Output the [X, Y] coordinate of the center of the cell containing the given text.  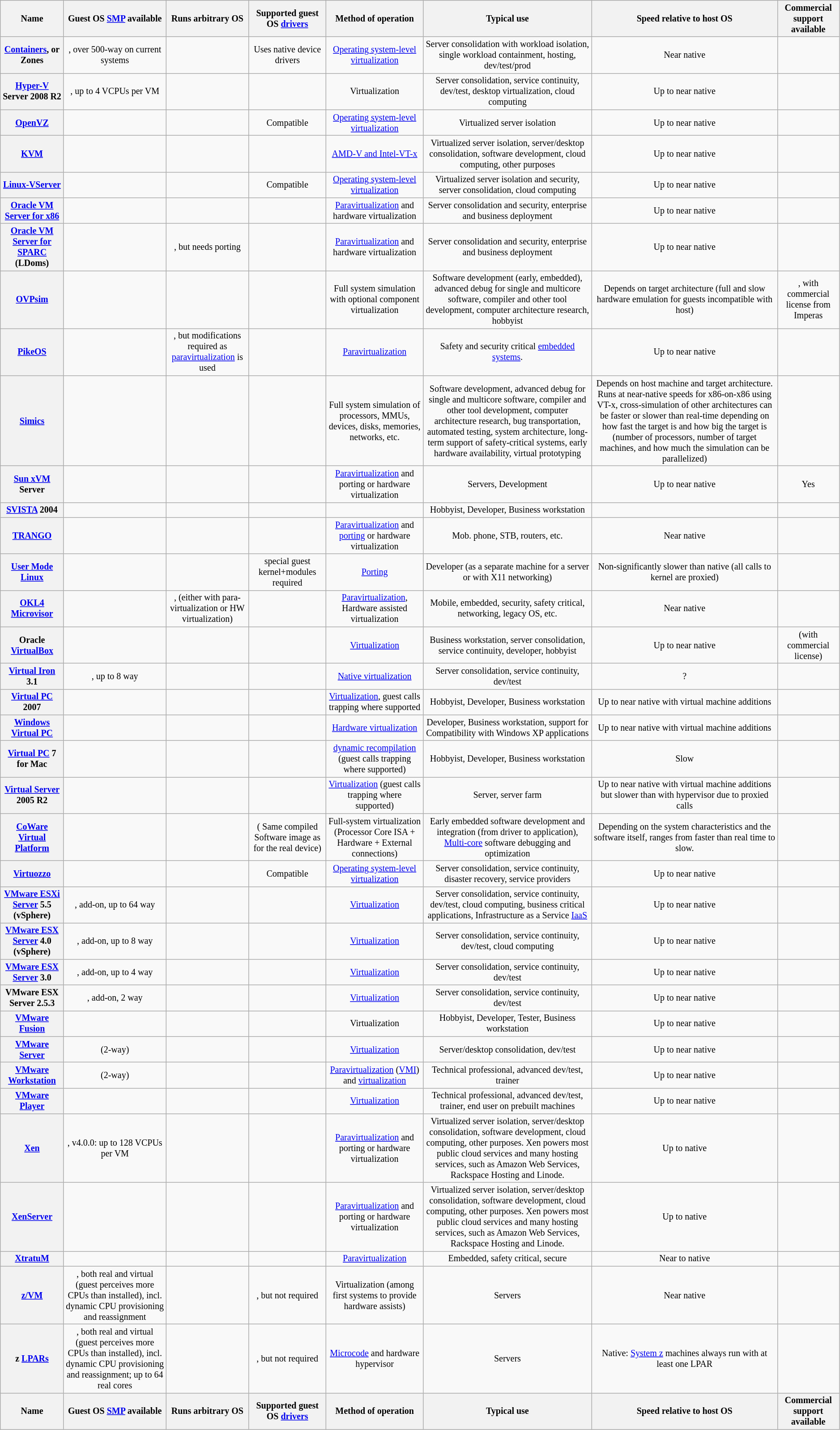
Depends on target architecture (full and slow hardware emulation for guests incompatible with host) [685, 300]
Safety and security critical embedded systems. [507, 352]
VMware Server [32, 1049]
, but needs porting [207, 247]
Native: System z machines always run with at least one LPAR [685, 1358]
Paravirtualization, Hardware assisted virtualization [375, 609]
VMware ESXi Server 5.5 (vSphere) [32, 904]
Uses native device drivers [287, 56]
OpenVZ [32, 123]
Server consolidation, service continuity, dev/test, desktop virtualization, cloud computing [507, 91]
XtratuM [32, 1259]
Full system simulation of processors, MMUs, devices, disks, memories, networks, etc. [375, 421]
KVM [32, 154]
z LPARs [32, 1358]
Mobile, embedded, security, safety critical, networking, legacy OS, etc. [507, 609]
VMware ESX Server 4.0 (vSphere) [32, 941]
Virtuozzo [32, 874]
special guest kernel+modules required [287, 572]
AMD-V and Intel-VT-x [375, 154]
Full system simulation with optional component virtualization [375, 300]
Windows Virtual PC [32, 728]
VMware Player [32, 1101]
Virtual PC 2007 [32, 702]
User Mode Linux [32, 572]
Technical professional, advanced dev/test, trainer [507, 1075]
Sun xVM Server [32, 484]
(with commercial license) [808, 646]
, up to 4 VCPUs per VM [115, 91]
Virtual PC 7 for Mac [32, 758]
Virtualization, guest calls trapping where supported [375, 702]
Linux-VServer [32, 184]
Full-system virtualization (Processor Core ISA + Hardware + External connections) [375, 837]
dynamic recompilation (guest calls trapping where supported) [375, 758]
VMware Fusion [32, 1023]
Virtual Server 2005 R2 [32, 795]
XenServer [32, 1217]
Server, server farm [507, 795]
Hardware virtualization [375, 728]
VMware ESX Server 3.0 [32, 972]
Virtualization (guest calls trapping where supported) [375, 795]
? [685, 676]
, (either with para-virtualization or HW virtualization) [207, 609]
Yes [808, 484]
, add-on, up to 64 way [115, 904]
Virtualization (among first systems to provide hardware assists) [375, 1295]
( Same compiled Software image as for the real device) [287, 837]
Business workstation, server consolidation, service continuity, developer, hobbyist [507, 646]
Non-significantly slower than native (all calls to kernel are proxied) [685, 572]
Server consolidation, service continuity, dev/test, cloud computing, business critical applications, Infrastructure as a Service IaaS [507, 904]
Mob. phone, STB, routers, etc. [507, 535]
Oracle VM Server for SPARC (LDoms) [32, 247]
Virtual Iron 3.1 [32, 676]
Server/desktop consolidation, dev/test [507, 1049]
VMware ESX Server 2.5.3 [32, 998]
Server consolidation, service continuity, disaster recovery, service providers [507, 874]
TRANGO [32, 535]
Simics [32, 421]
Native virtualization [375, 676]
Early embedded software development and integration (from driver to application), Multi-core software debugging and optimization [507, 837]
PikeOS [32, 352]
, but modifications required as paravirtualization is used [207, 352]
VMware Workstation [32, 1075]
, both real and virtual (guest perceives more CPUs than installed), incl. dynamic CPU provisioning and reassignment [115, 1295]
Virtualized server isolation and security, server consolidation, cloud computing [507, 184]
Developer, Business workstation, support for Compatibility with Windows XP applications [507, 728]
Hyper-V Server 2008 R2 [32, 91]
, up to 8 way [115, 676]
, add-on, up to 4 way [115, 972]
Virtualized server isolation [507, 123]
Slow [685, 758]
Server consolidation, service continuity, dev/test, cloud computing [507, 941]
Microcode and hardware hypervisor [375, 1358]
Paravirtualization (VMI) and virtualization [375, 1075]
, add-on, 2 way [115, 998]
, both real and virtual (guest perceives more CPUs than installed), incl. dynamic CPU provisioning and reassignment; up to 64 real cores [115, 1358]
, add-on, up to 8 way [115, 941]
Xen [32, 1148]
Server consolidation with workload isolation, single workload containment, hosting, dev/test/prod [507, 56]
Depending on the system characteristics and the software itself, ranges from faster than real time to slow. [685, 837]
OVPsim [32, 300]
, over 500-way on current systems [115, 56]
Oracle VM Server for x86 [32, 210]
CoWare Virtual Platform [32, 837]
Hobbyist, Developer, Tester, Business workstation [507, 1023]
OKL4 Microvisor [32, 609]
Oracle VirtualBox [32, 646]
Containers, or Zones [32, 56]
Technical professional, advanced dev/test, trainer, end user on prebuilt machines [507, 1101]
Embedded, safety critical, secure [507, 1259]
z/VM [32, 1295]
Up to near native with virtual machine additions but slower than with hypervisor due to proxied calls [685, 795]
Virtualized server isolation, server/desktop consolidation, software development, cloud computing, other purposes [507, 154]
Near to native [685, 1259]
SVISTA 2004 [32, 510]
, v4.0.0: up to 128 VCPUs per VM [115, 1148]
Developer (as a separate machine for a server or with X11 networking) [507, 572]
Servers, Development [507, 484]
Porting [375, 572]
, with commercial license from Imperas [808, 300]
